Capture the cell that displays the provided text and extract its (X, Y) central coordinate. 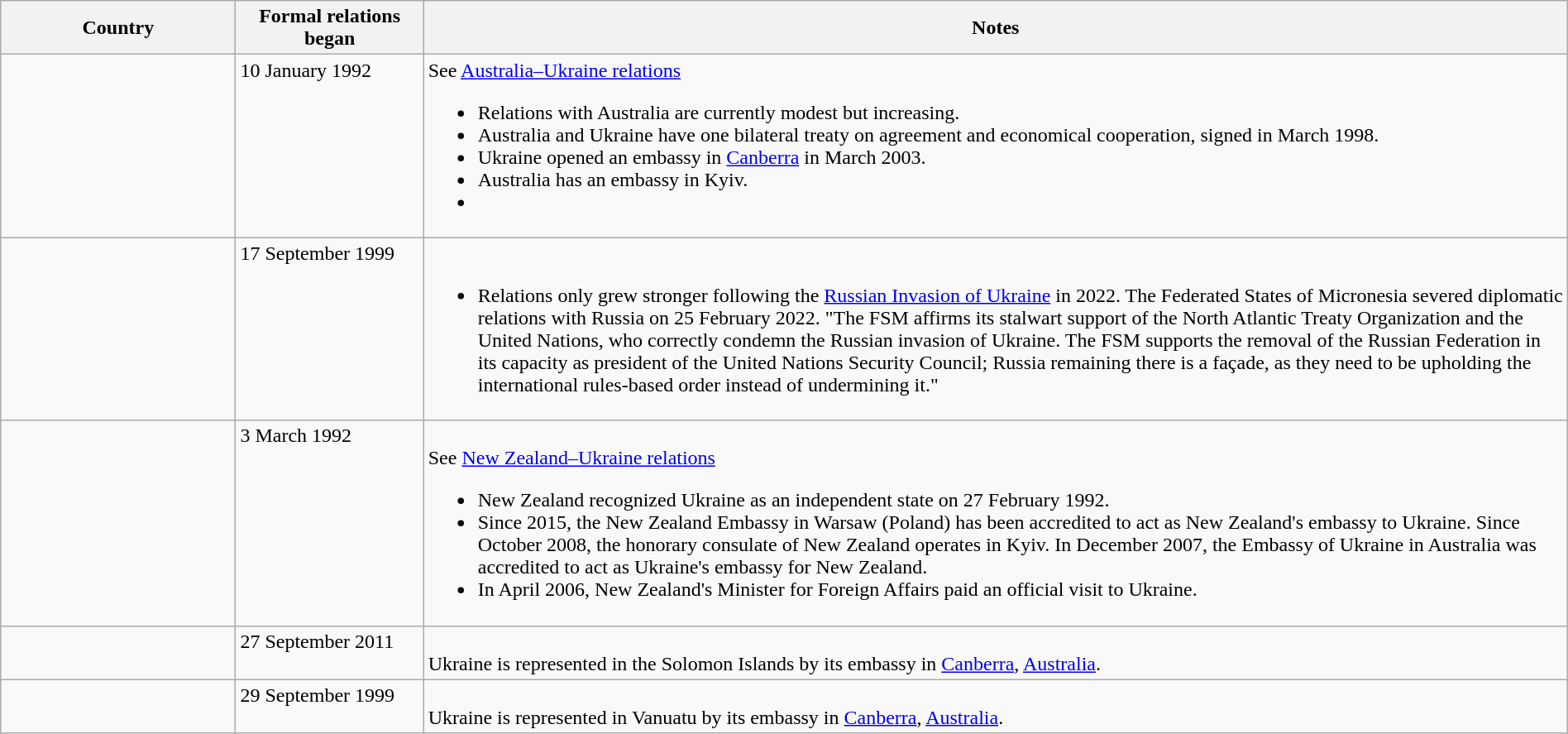
Ukraine is represented in Vanuatu by its embassy in Canberra, Australia. (996, 707)
Notes (996, 28)
Formal relations began (329, 28)
Country (118, 28)
Ukraine is represented in the Solomon Islands by its embassy in Canberra, Australia. (996, 652)
17 September 1999 (329, 329)
29 September 1999 (329, 707)
3 March 1992 (329, 523)
10 January 1992 (329, 146)
27 September 2011 (329, 652)
